Capture the cell that displays the provided text and extract its (x, y) central coordinate. 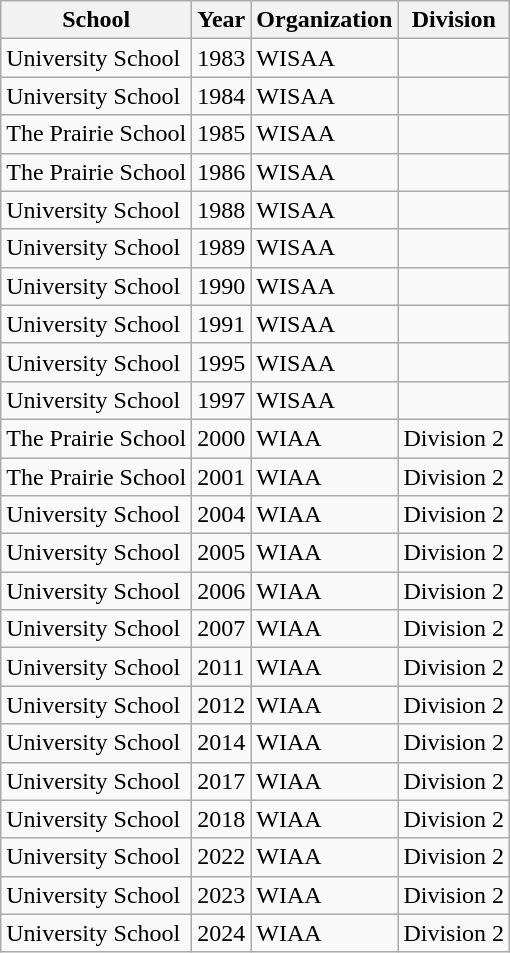
2004 (222, 515)
Organization (324, 20)
2017 (222, 781)
Division (454, 20)
1984 (222, 96)
2014 (222, 743)
School (96, 20)
2001 (222, 477)
1989 (222, 248)
1990 (222, 286)
2023 (222, 895)
1985 (222, 134)
Year (222, 20)
1997 (222, 400)
2018 (222, 819)
2012 (222, 705)
2007 (222, 629)
2011 (222, 667)
2024 (222, 933)
1986 (222, 172)
2006 (222, 591)
2000 (222, 438)
2005 (222, 553)
1995 (222, 362)
1991 (222, 324)
1988 (222, 210)
1983 (222, 58)
2022 (222, 857)
